Find where the given text appears and provide that cell's center as (x, y) coordinate. 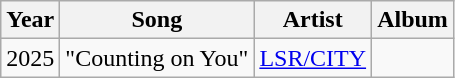
LSR/CITY (313, 58)
"Counting on You" (157, 58)
Year (30, 20)
Album (413, 20)
Artist (313, 20)
2025 (30, 58)
Song (157, 20)
